Identify which cell holds the provided text, then report its (x, y) central coordinate. 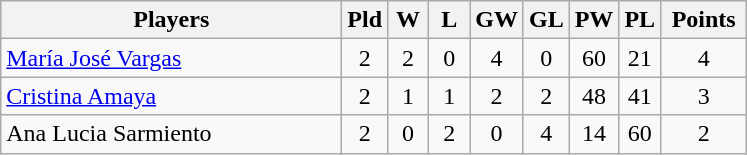
Pld (365, 20)
41 (640, 96)
GL (546, 20)
Players (172, 20)
14 (594, 134)
PW (594, 20)
3 (704, 96)
GW (497, 20)
María José Vargas (172, 58)
W (408, 20)
L (450, 20)
48 (594, 96)
PL (640, 20)
Cristina Amaya (172, 96)
Ana Lucia Sarmiento (172, 134)
21 (640, 58)
Points (704, 20)
